Search for the cell housing the specified text and yield its [X, Y] center coordinate. 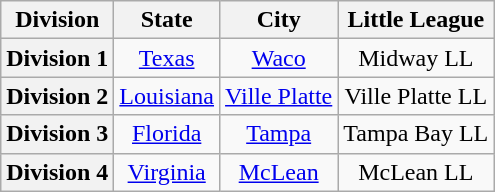
Texas [167, 58]
Division [58, 20]
McLean LL [416, 172]
Division 4 [58, 172]
Waco [279, 58]
Tampa [279, 134]
Louisiana [167, 96]
State [167, 20]
Division 1 [58, 58]
Midway LL [416, 58]
Ville Platte [279, 96]
Ville Platte LL [416, 96]
Tampa Bay LL [416, 134]
Florida [167, 134]
Division 2 [58, 96]
City [279, 20]
Virginia [167, 172]
Division 3 [58, 134]
McLean [279, 172]
Little League [416, 20]
